Return [x, y] of the center of cell containing provided text 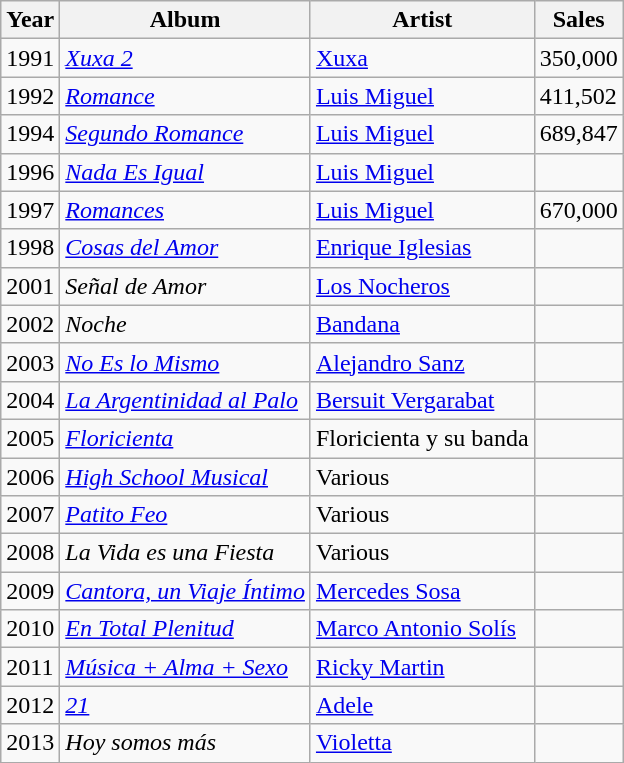
Cosas del Amor [186, 248]
Adele [422, 705]
Marco Antonio Solís [422, 629]
2001 [30, 286]
Enrique Iglesias [422, 248]
2009 [30, 591]
Ricky Martin [422, 667]
Noche [186, 324]
689,847 [578, 134]
High School Musical [186, 477]
La Argentinidad al Palo [186, 400]
21 [186, 705]
Alejandro Sanz [422, 362]
1991 [30, 58]
Mercedes Sosa [422, 591]
350,000 [578, 58]
La Vida es una Fiesta [186, 553]
Patito Feo [186, 515]
1998 [30, 248]
2005 [30, 438]
2002 [30, 324]
2010 [30, 629]
Los Nocheros [422, 286]
Señal de Amor [186, 286]
No Es lo Mismo [186, 362]
670,000 [578, 210]
Xuxa [422, 58]
1996 [30, 172]
2004 [30, 400]
2011 [30, 667]
Album [186, 20]
Floricienta [186, 438]
Nada Es Igual [186, 172]
Year [30, 20]
2006 [30, 477]
Bandana [422, 324]
Romance [186, 96]
Música + Alma + Sexo [186, 667]
Floricienta y su banda [422, 438]
2012 [30, 705]
2003 [30, 362]
Bersuit Vergarabat [422, 400]
1994 [30, 134]
411,502 [578, 96]
2008 [30, 553]
Sales [578, 20]
Violetta [422, 743]
1997 [30, 210]
Segundo Romance [186, 134]
Artist [422, 20]
Hoy somos más [186, 743]
Romances [186, 210]
1992 [30, 96]
2013 [30, 743]
Xuxa 2 [186, 58]
Cantora, un Viaje Íntimo [186, 591]
En Total Plenitud [186, 629]
2007 [30, 515]
